Pinpoint the cell where the given text exists, returning its (X, Y) midpoint coordinate. 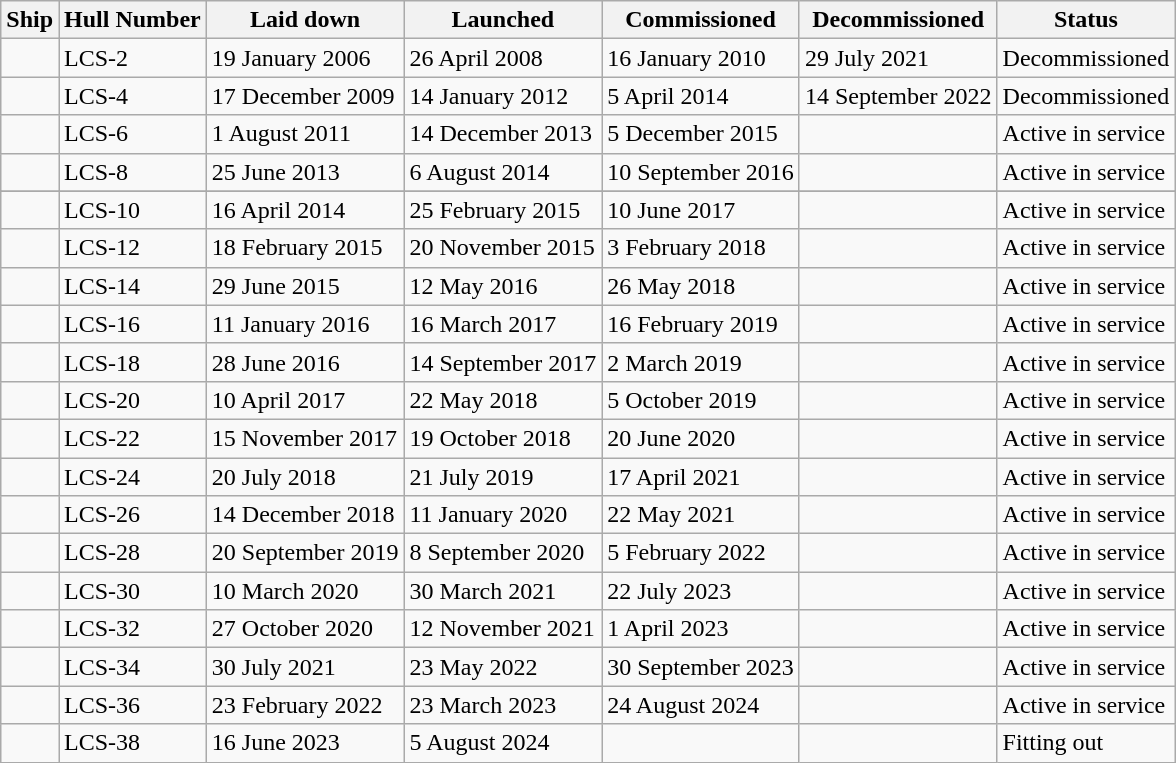
26 May 2018 (701, 286)
10 April 2017 (305, 400)
3 February 2018 (701, 248)
19 October 2018 (503, 438)
LCS-22 (133, 438)
LCS-28 (133, 553)
23 March 2023 (503, 705)
Ship (30, 20)
22 May 2018 (503, 400)
30 September 2023 (701, 667)
LCS-38 (133, 743)
LCS-6 (133, 134)
10 September 2016 (701, 172)
Hull Number (133, 20)
14 September 2022 (898, 96)
LCS-36 (133, 705)
16 June 2023 (305, 743)
LCS-24 (133, 477)
28 June 2016 (305, 362)
23 May 2022 (503, 667)
26 April 2008 (503, 58)
5 February 2022 (701, 553)
20 June 2020 (701, 438)
11 January 2020 (503, 515)
25 February 2015 (503, 210)
17 December 2009 (305, 96)
12 May 2016 (503, 286)
LCS-32 (133, 629)
25 June 2013 (305, 172)
23 February 2022 (305, 705)
16 January 2010 (701, 58)
20 July 2018 (305, 477)
10 June 2017 (701, 210)
21 July 2019 (503, 477)
16 April 2014 (305, 210)
11 January 2016 (305, 324)
29 July 2021 (898, 58)
10 March 2020 (305, 591)
LCS-16 (133, 324)
29 June 2015 (305, 286)
LCS-10 (133, 210)
LCS-4 (133, 96)
1 April 2023 (701, 629)
8 September 2020 (503, 553)
LCS-30 (133, 591)
LCS-20 (133, 400)
1 August 2011 (305, 134)
6 August 2014 (503, 172)
30 March 2021 (503, 591)
16 February 2019 (701, 324)
17 April 2021 (701, 477)
LCS-8 (133, 172)
15 November 2017 (305, 438)
22 May 2021 (701, 515)
5 December 2015 (701, 134)
Status (1086, 20)
30 July 2021 (305, 667)
Laid down (305, 20)
5 April 2014 (701, 96)
LCS-18 (133, 362)
24 August 2024 (701, 705)
19 January 2006 (305, 58)
LCS-34 (133, 667)
2 March 2019 (701, 362)
18 February 2015 (305, 248)
22 July 2023 (701, 591)
5 October 2019 (701, 400)
27 October 2020 (305, 629)
LCS-14 (133, 286)
20 November 2015 (503, 248)
Commissioned (701, 20)
14 January 2012 (503, 96)
Fitting out (1086, 743)
14 December 2018 (305, 515)
14 December 2013 (503, 134)
LCS-12 (133, 248)
16 March 2017 (503, 324)
14 September 2017 (503, 362)
20 September 2019 (305, 553)
LCS-26 (133, 515)
5 August 2024 (503, 743)
Launched (503, 20)
LCS-2 (133, 58)
12 November 2021 (503, 629)
